Return the (X, Y) coordinate for the center point of the cell that contains the specified text.  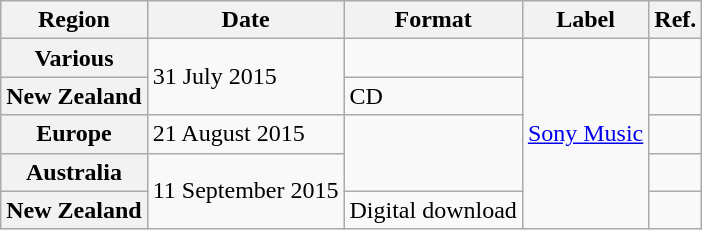
Digital download (433, 210)
Australia (74, 172)
CD (433, 96)
Format (433, 20)
Date (246, 20)
31 July 2015 (246, 77)
21 August 2015 (246, 134)
Label (585, 20)
Region (74, 20)
Sony Music (585, 134)
Ref. (676, 20)
11 September 2015 (246, 191)
Various (74, 58)
Europe (74, 134)
